Extract the (X, Y) coordinate from the center of the cell holding the provided text.  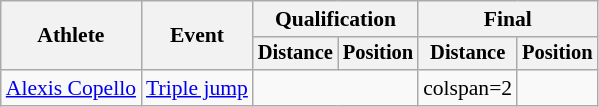
Triple jump (197, 88)
Alexis Copello (71, 88)
Final (508, 19)
colspan=2 (468, 88)
Qualification (336, 19)
Athlete (71, 36)
Event (197, 36)
